From the cell containing the given text, extract its center point as (X, Y) coordinate. 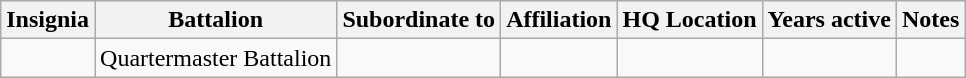
HQ Location (690, 20)
Insignia (48, 20)
Battalion (216, 20)
Notes (930, 20)
Quartermaster Battalion (216, 58)
Years active (829, 20)
Affiliation (559, 20)
Subordinate to (419, 20)
